Find where the given text appears and provide that cell's center as [x, y] coordinate. 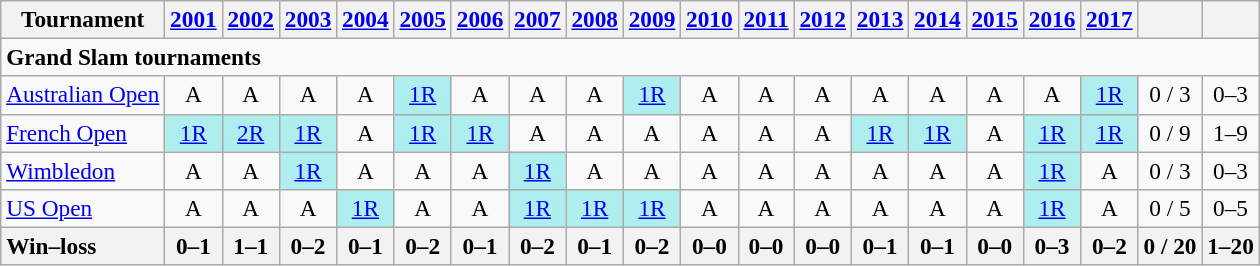
2016 [1052, 19]
French Open [83, 133]
2005 [422, 19]
2003 [308, 19]
0–5 [1230, 208]
2015 [994, 19]
2010 [710, 19]
2014 [938, 19]
2002 [250, 19]
2007 [538, 19]
2004 [366, 19]
1–1 [250, 246]
Tournament [83, 19]
2008 [594, 19]
2017 [1110, 19]
2009 [652, 19]
0 / 5 [1170, 208]
2R [250, 133]
2001 [194, 19]
Australian Open [83, 95]
2011 [766, 19]
2006 [480, 19]
1–20 [1230, 246]
0 / 20 [1170, 246]
1–9 [1230, 133]
2013 [880, 19]
2012 [822, 19]
Grand Slam tournaments [630, 57]
Win–loss [83, 246]
0 / 9 [1170, 133]
Wimbledon [83, 170]
US Open [83, 208]
